For the text-containing cell, return its midpoint in [x, y] coordinate format. 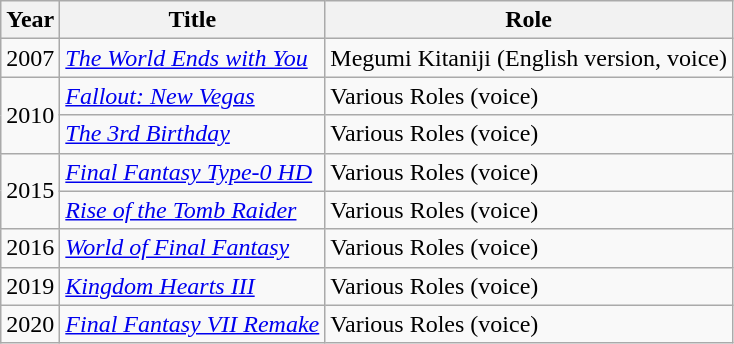
Megumi Kitaniji (English version, voice) [529, 58]
Final Fantasy Type-0 HD [192, 172]
2019 [30, 286]
2020 [30, 324]
2007 [30, 58]
The 3rd Birthday [192, 134]
Kingdom Hearts III [192, 286]
Title [192, 20]
Final Fantasy VII Remake [192, 324]
Rise of the Tomb Raider [192, 210]
2015 [30, 191]
Fallout: New Vegas [192, 96]
2016 [30, 248]
The World Ends with You [192, 58]
Year [30, 20]
World of Final Fantasy [192, 248]
Role [529, 20]
2010 [30, 115]
